Detect which cell encompasses the target text, then output its [x, y] center coordinate. 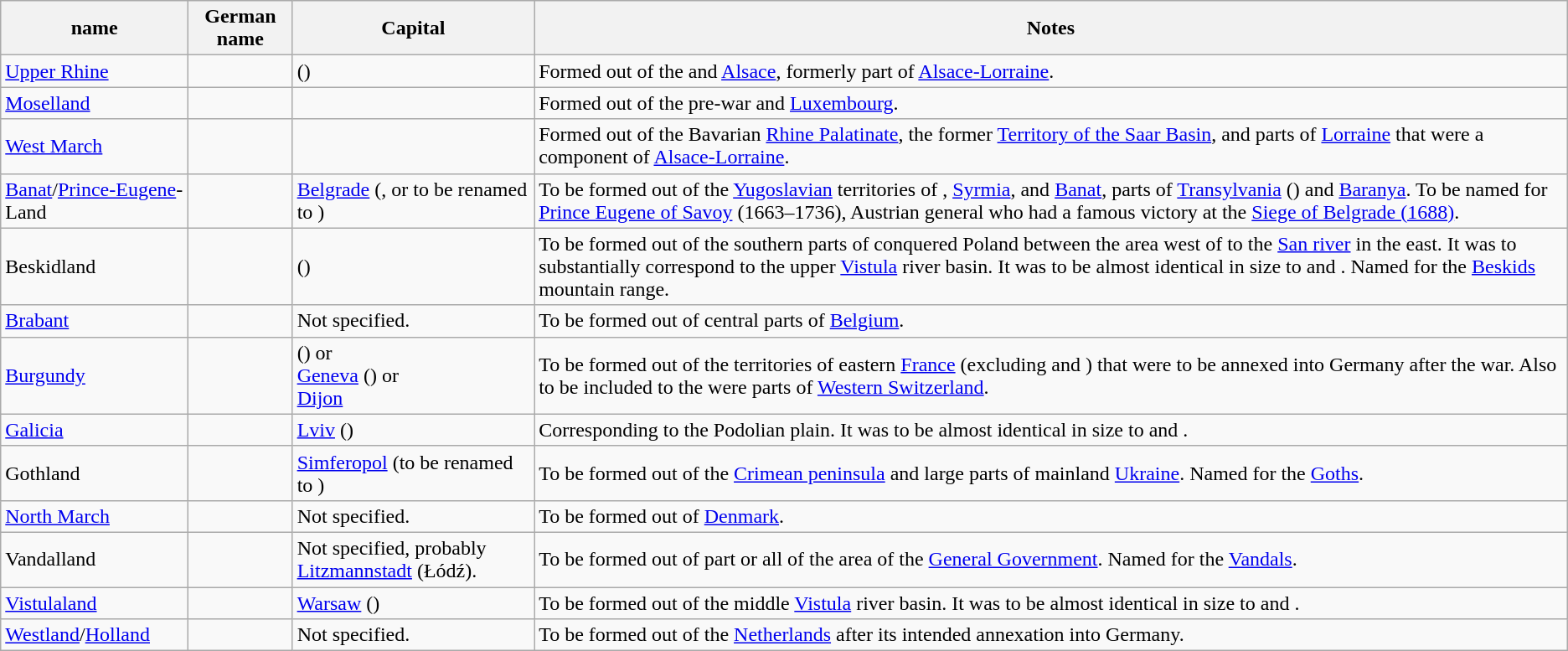
To be formed out of the Crimean peninsula and large parts of mainland Ukraine. Named for the Goths. [1051, 473]
Vandalland [95, 560]
Westland/Holland [95, 635]
Brabant [95, 321]
Simferopol (to be renamed to ) [414, 473]
German name [240, 28]
Moselland [95, 103]
Formed out of the pre-war and Luxembourg. [1051, 103]
Galicia [95, 430]
Lviv () [414, 430]
West March [95, 146]
Vistulaland [95, 602]
To be formed out of part or all of the area of the General Government. Named for the Vandals. [1051, 560]
To be formed out of central parts of Belgium. [1051, 321]
Not specified, probably Litzmannstadt (Łódź). [414, 560]
Formed out of the Bavarian Rhine Palatinate, the former Territory of the Saar Basin, and parts of Lorraine that were a component of Alsace-Lorraine. [1051, 146]
Upper Rhine [95, 71]
Warsaw () [414, 602]
To be formed out of the Netherlands after its intended annexation into Germany. [1051, 635]
Beskidland [95, 266]
Banat/Prince-Eugene-Land [95, 201]
Burgundy [95, 375]
North March [95, 516]
Formed out of the and Alsace, formerly part of Alsace-Lorraine. [1051, 71]
To be formed out of the middle Vistula river basin. It was to be almost identical in size to and . [1051, 602]
Corresponding to the Podolian plain. It was to be almost identical in size to and . [1051, 430]
() or Geneva () or Dijon [414, 375]
Belgrade (, or to be renamed to ) [414, 201]
To be formed out of Denmark. [1051, 516]
Capital [414, 28]
Gothland [95, 473]
name [95, 28]
Notes [1051, 28]
